Provide the (x, y) coordinate of the cell's center where the given text is located.  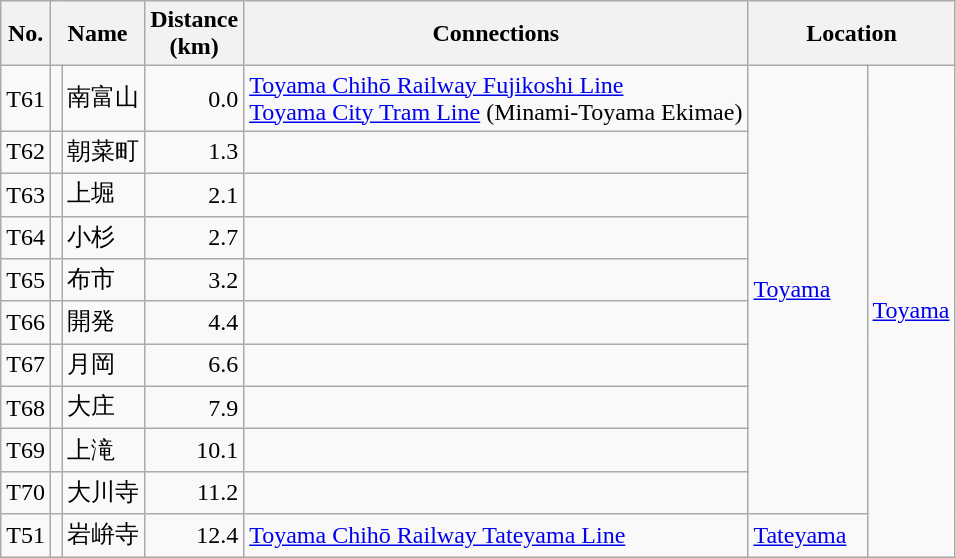
開発 (104, 322)
2.1 (194, 194)
No. (26, 34)
月岡 (104, 366)
Connections (496, 34)
T63 (26, 194)
Name (97, 34)
T66 (26, 322)
3.2 (194, 280)
0.0 (194, 98)
10.1 (194, 450)
上滝 (104, 450)
朝菜町 (104, 152)
南富山 (104, 98)
上堀 (104, 194)
6.6 (194, 366)
小杉 (104, 238)
12.4 (194, 536)
Distance (km) (194, 34)
Location (852, 34)
T67 (26, 366)
大川寺 (104, 492)
T51 (26, 536)
布市 (104, 280)
7.9 (194, 408)
2.7 (194, 238)
T64 (26, 238)
T69 (26, 450)
Toyama Chihō Railway Tateyama Line (496, 536)
11.2 (194, 492)
Tateyama (808, 536)
T68 (26, 408)
1.3 (194, 152)
岩峅寺 (104, 536)
T65 (26, 280)
T70 (26, 492)
Toyama Chihō Railway Fujikoshi LineToyama City Tram Line (Minami-Toyama Ekimae) (496, 98)
T62 (26, 152)
T61 (26, 98)
4.4 (194, 322)
大庄 (104, 408)
